Return (x, y) of the center of cell containing provided text 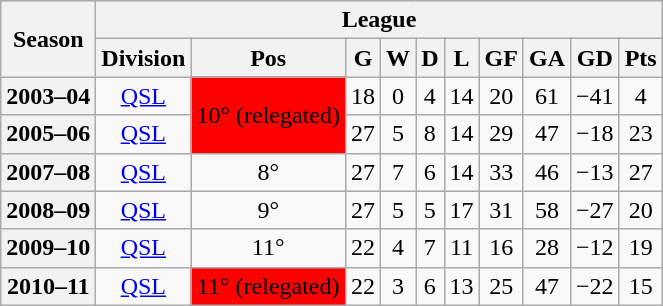
Pts (640, 58)
−12 (596, 248)
GA (546, 58)
3 (398, 286)
Season (48, 39)
10° (relegated) (268, 115)
D (430, 58)
8° (268, 172)
−27 (596, 210)
Pos (268, 58)
16 (501, 248)
0 (398, 96)
33 (501, 172)
61 (546, 96)
29 (501, 134)
25 (501, 286)
GF (501, 58)
28 (546, 248)
2009–10 (48, 248)
W (398, 58)
46 (546, 172)
Division (144, 58)
2005–06 (48, 134)
11° (relegated) (268, 286)
31 (501, 210)
19 (640, 248)
2008–09 (48, 210)
League (379, 20)
9° (268, 210)
GD (596, 58)
2007–08 (48, 172)
2003–04 (48, 96)
8 (430, 134)
58 (546, 210)
G (362, 58)
11° (268, 248)
−41 (596, 96)
17 (462, 210)
−18 (596, 134)
2010–11 (48, 286)
23 (640, 134)
15 (640, 286)
L (462, 58)
18 (362, 96)
13 (462, 286)
−22 (596, 286)
11 (462, 248)
−13 (596, 172)
